Locate the cell with the specified text and output its [X, Y] center coordinate. 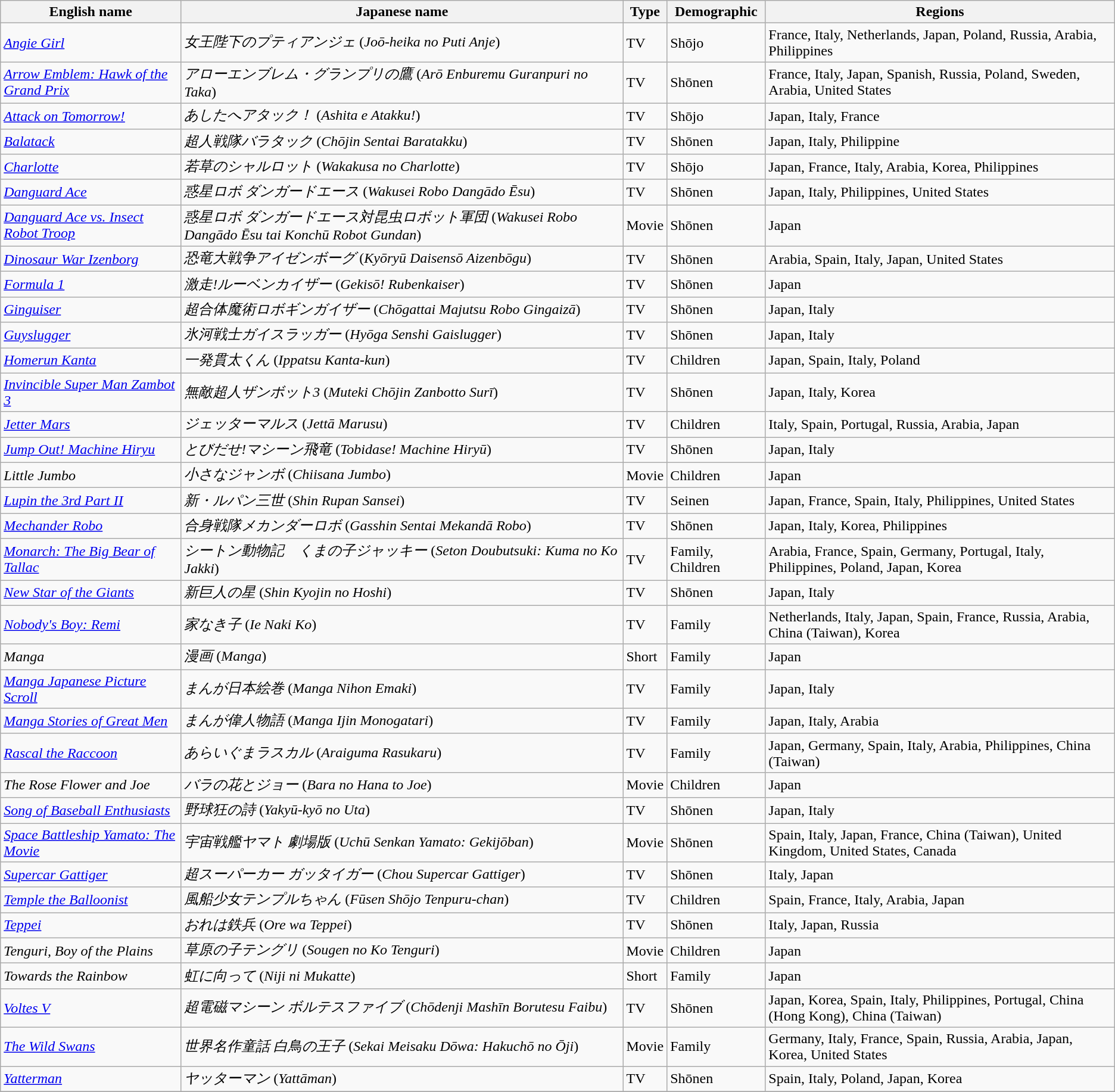
Spain, Italy, Japan, France, China (Taiwan), United Kingdom, United States, Canada [940, 842]
あしたへアタック！ (Ashita e Atakku!) [402, 116]
Japan, Korea, Spain, Italy, Philippines, Portugal, China (Hong Kong), China (Taiwan) [940, 1008]
女王陛下のプティアンジェ (Joō-heika no Puti Anje) [402, 43]
Japan, Spain, Italy, Poland [940, 361]
Nobody's Boy: Remi [91, 624]
Japanese name [402, 12]
The Rose Flower and Joe [91, 785]
Homerun Kanta [91, 361]
新・ルパン三世 (Shin Rupan Sansei) [402, 500]
恐竜大戦争アイゼンボーグ (Kyōryū Daisensō Aizenbōgu) [402, 259]
Arabia, Spain, Italy, Japan, United States [940, 259]
虹に向って (Niji ni Mukatte) [402, 976]
激走!ルーベンカイザー (Gekisō! Rubenkaiser) [402, 285]
Italy, Japan [940, 875]
Manga [91, 657]
Space Battleship Yamato: The Movie [91, 842]
Guyslugger [91, 335]
France, Italy, Japan, Spanish, Russia, Poland, Sweden, Arabia, United States [940, 83]
Jump Out! Machine Hiryu [91, 450]
Invincible Super Man Zambot 3 [91, 392]
シートン動物記 くまの子ジャッキー (Seton Doubutsuki: Kuma no Ko Jakki) [402, 559]
Little Jumbo [91, 475]
Supercar Gattiger [91, 875]
Jetter Mars [91, 424]
若草のシャルロット (Wakakusa no Charlotte) [402, 167]
惑星ロボ ダンガードエース (Wakusei Robo Dangādo Ēsu) [402, 192]
合身戦隊メカンダーロボ (Gasshin Sentai Mekandā Robo) [402, 525]
風船少女テンプルちゃん (Fūsen Shōjo Tenpuru-chan) [402, 900]
Spain, Italy, Poland, Japan, Korea [940, 1079]
Mechander Robo [91, 525]
まんが日本絵巻 (Manga Nihon Emaki) [402, 689]
Japan, Italy, Arabia [940, 721]
一発貫太くん (Ippatsu Kanta-kun) [402, 361]
超電磁マシーン ボルテスファイブ (Chōdenji Mashīn Borutesu Faibu) [402, 1008]
Song of Baseball Enthusiasts [91, 810]
Regions [940, 12]
宇宙戦艦ヤマト 劇場版 (Uchū Senkan Yamato: Gekijōban) [402, 842]
ヤッターマン (Yattāman) [402, 1079]
Dinosaur War Izenborg [91, 259]
New Star of the Giants [91, 593]
Family, Children [716, 559]
超スーパーカー ガッタイガー (Chou Supercar Gattiger) [402, 875]
あらいぐまラスカル (Araiguma Rasukaru) [402, 753]
Japan, Italy, France [940, 116]
小さなジャンボ (Chiisana Jumbo) [402, 475]
アローエンブレム・グランプリの鷹 (Arō Enburemu Guranpuri no Taka) [402, 83]
France, Italy, Netherlands, Japan, Poland, Russia, Arabia, Philippines [940, 43]
Japan, Italy, Philippine [940, 142]
Towards the Rainbow [91, 976]
Japan, Italy, Philippines, United States [940, 192]
Italy, Japan, Russia [940, 926]
Japan, France, Italy, Arabia, Korea, Philippines [940, 167]
Danguard Ace vs. Insect Robot Troop [91, 226]
Angie Girl [91, 43]
惑星ロボ ダンガードエース対昆虫ロボット軍団 (Wakusei Robo Dangādo Ēsu tai Konchū Robot Gundan) [402, 226]
超合体魔術ロボギンガイザー (Chōgattai Majutsu Robo Gingaizā) [402, 310]
Charlotte [91, 167]
野球狂の詩 (Yakyū-kyō no Uta) [402, 810]
Spain, France, Italy, Arabia, Japan [940, 900]
Japan, Italy, Korea [940, 392]
Lupin the 3rd Part II [91, 500]
Japan, Italy, Korea, Philippines [940, 525]
Germany, Italy, France, Spain, Russia, Arabia, Japan, Korea, United States [940, 1046]
Voltes V [91, 1008]
Japan, Germany, Spain, Italy, Arabia, Philippines, China (Taiwan) [940, 753]
Type [645, 12]
Demographic [716, 12]
新巨人の星 (Shin Kyojin no Hoshi) [402, 593]
Yatterman [91, 1079]
Tenguri, Boy of the Plains [91, 951]
Manga Stories of Great Men [91, 721]
Netherlands, Italy, Japan, Spain, France, Russia, Arabia, China (Taiwan), Korea [940, 624]
氷河戦士ガイスラッガー (Hyōga Senshi Gaislugger) [402, 335]
Attack on Tomorrow! [91, 116]
Arrow Emblem: Hawk of the Grand Prix [91, 83]
無敵超人ザンボット3 (Muteki Chōjin Zanbotto Surī) [402, 392]
Arabia, France, Spain, Germany, Portugal, Italy, Philippines, Poland, Japan, Korea [940, 559]
家なき子 (Ie Naki Ko) [402, 624]
Rascal the Raccoon [91, 753]
Italy, Spain, Portugal, Russia, Arabia, Japan [940, 424]
草原の子テングリ (Sougen no Ko Tenguri) [402, 951]
Balatack [91, 142]
Formula 1 [91, 285]
The Wild Swans [91, 1046]
Ginguiser [91, 310]
Monarch: The Big Bear of Tallac [91, 559]
Seinen [716, 500]
Teppei [91, 926]
Manga Japanese Picture Scroll [91, 689]
世界名作童話 白鳥の王子 (Sekai Meisaku Dōwa: Hakuchō no Ōji) [402, 1046]
超人戦隊バラタック (Chōjin Sentai Baratakku) [402, 142]
とびだせ!マシーン飛竜 (Tobidase! Machine Hiryū) [402, 450]
おれは鉄兵 (Ore wa Teppei) [402, 926]
ジェッターマルス (Jettā Marusu) [402, 424]
Temple the Balloonist [91, 900]
English name [91, 12]
漫画 (Manga) [402, 657]
まんが偉人物語 (Manga Ijin Monogatari) [402, 721]
Japan, France, Spain, Italy, Philippines, United States [940, 500]
バラの花とジョー (Bara no Hana to Joe) [402, 785]
Danguard Ace [91, 192]
